Locate the cell with the specified text and output its (x, y) center coordinate. 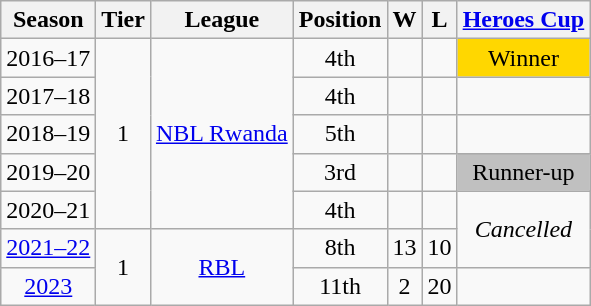
8th (340, 248)
11th (340, 286)
Heroes Cup (524, 20)
Season (48, 20)
Winner (524, 58)
Tier (124, 20)
L (440, 20)
NBL Rwanda (222, 134)
2 (404, 286)
20 (440, 286)
3rd (340, 172)
2016–17 (48, 58)
Runner-up (524, 172)
Position (340, 20)
2019–20 (48, 172)
2021–22 (48, 248)
13 (404, 248)
2020–21 (48, 210)
10 (440, 248)
RBL (222, 267)
5th (340, 134)
2018–19 (48, 134)
W (404, 20)
League (222, 20)
2017–18 (48, 96)
Cancelled (524, 229)
2023 (48, 286)
